Capture the cell that displays the provided text and extract its [X, Y] central coordinate. 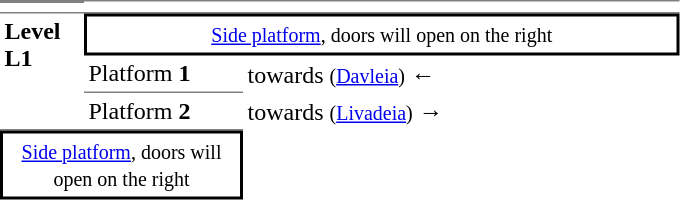
towards (Livadeia) → [461, 112]
Platform 2 [164, 112]
towards (Davleia) ← [461, 75]
Platform 1 [164, 75]
LevelL1 [42, 72]
